Return (X, Y) of the center of cell containing provided text 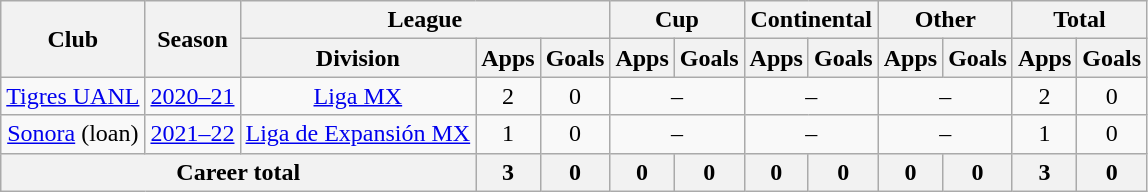
2020–21 (192, 96)
Other (945, 20)
Division (358, 58)
2021–22 (192, 134)
Liga de Expansión MX (358, 134)
Club (73, 39)
League (425, 20)
Liga MX (358, 96)
Tigres UANL (73, 96)
Total (1079, 20)
Continental (811, 20)
Season (192, 39)
Career total (238, 172)
Cup (677, 20)
Sonora (loan) (73, 134)
